Extract the [X, Y] coordinate from the center of the cell holding the provided text.  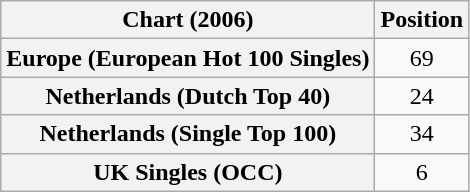
24 [422, 96]
UK Singles (OCC) [188, 172]
Netherlands (Dutch Top 40) [188, 96]
Position [422, 20]
6 [422, 172]
Chart (2006) [188, 20]
Netherlands (Single Top 100) [188, 134]
69 [422, 58]
34 [422, 134]
Europe (European Hot 100 Singles) [188, 58]
